Detect which cell encompasses the target text, then output its [X, Y] center coordinate. 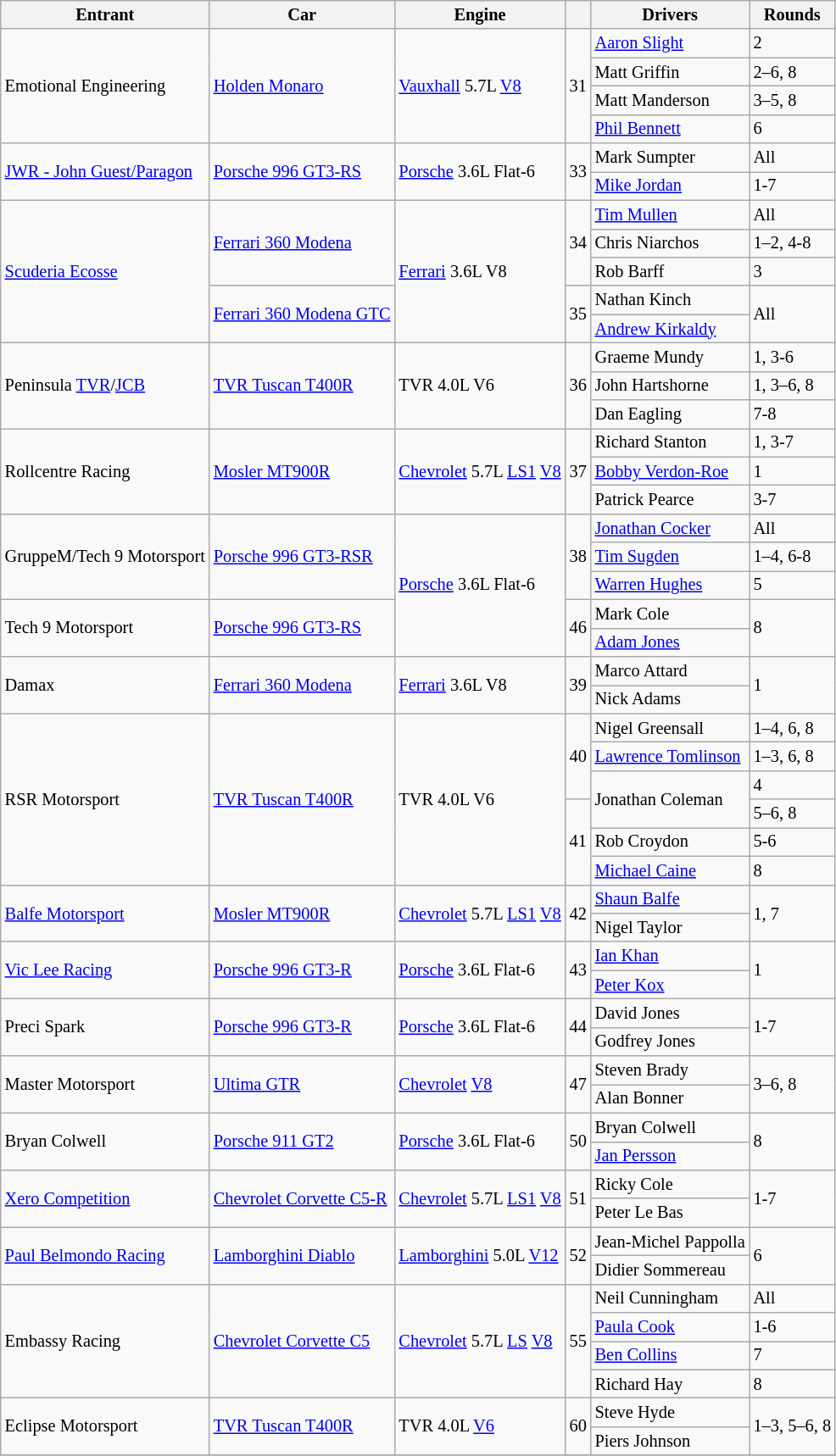
Phil Bennett [670, 129]
35 [578, 314]
Steven Brady [670, 1070]
Master Motorsport [105, 1085]
Tim Sugden [670, 557]
3–5, 8 [792, 100]
3 [792, 271]
Paula Cook [670, 1327]
David Jones [670, 1013]
Nathan Kinch [670, 300]
33 [578, 171]
Xero Competition [105, 1198]
Mark Cole [670, 614]
1-6 [792, 1327]
Vic Lee Racing [105, 970]
Damax [105, 685]
Peter Kox [670, 985]
Emotional Engineering [105, 86]
Ben Collins [670, 1355]
Rob Barff [670, 271]
Alan Bonner [670, 1098]
Neil Cunningham [670, 1298]
Nigel Taylor [670, 927]
Shaun Balfe [670, 899]
Paul Belmondo Racing [105, 1256]
Ian Khan [670, 956]
Richard Stanton [670, 442]
34 [578, 242]
Matt Griffin [670, 72]
1–2, 4-8 [792, 243]
55 [578, 1341]
Mark Sumpter [670, 158]
Nigel Greensall [670, 728]
Preci Spark [105, 1027]
Entrant [105, 14]
5 [792, 585]
Embassy Racing [105, 1341]
2–6, 8 [792, 72]
52 [578, 1256]
Holden Monaro [302, 86]
Steve Hyde [670, 1413]
Michael Caine [670, 870]
Lawrence Tomlinson [670, 756]
60 [578, 1427]
Jonathan Cocker [670, 528]
Andrew Kirkaldy [670, 329]
31 [578, 86]
1, 3-6 [792, 357]
JWR - John Guest/Paragon [105, 171]
Rounds [792, 14]
43 [578, 970]
47 [578, 1085]
1, 3-7 [792, 442]
Piers Johnson [670, 1441]
Dan Eagling [670, 414]
Mike Jordan [670, 186]
Drivers [670, 14]
Car [302, 14]
5-6 [792, 842]
38 [578, 556]
Chevrolet V8 [480, 1085]
Patrick Pearce [670, 499]
7-8 [792, 414]
Nick Adams [670, 699]
7 [792, 1355]
Matt Manderson [670, 100]
50 [578, 1141]
Porsche 996 GT3-RSR [302, 556]
Jan Persson [670, 1156]
GruppeM/Tech 9 Motorsport [105, 556]
Marco Attard [670, 670]
Didier Sommereau [670, 1270]
36 [578, 385]
Ferrari 360 Modena GTC [302, 314]
1, 7 [792, 914]
44 [578, 1027]
Ricky Cole [670, 1184]
Adam Jones [670, 642]
Eclipse Motorsport [105, 1427]
Tim Mullen [670, 214]
41 [578, 842]
42 [578, 914]
Engine [480, 14]
Jonathan Coleman [670, 798]
37 [578, 471]
Godfrey Jones [670, 1042]
1–3, 5–6, 8 [792, 1427]
Vauxhall 5.7L V8 [480, 86]
Aaron Slight [670, 43]
Bobby Verdon-Roe [670, 471]
John Hartshorne [670, 386]
1–3, 6, 8 [792, 756]
Lamborghini Diablo [302, 1256]
5–6, 8 [792, 814]
1, 3–6, 8 [792, 386]
1–4, 6, 8 [792, 728]
Warren Hughes [670, 585]
1–4, 6-8 [792, 557]
Chris Niarchos [670, 243]
Richard Hay [670, 1384]
Balfe Motorsport [105, 914]
3-7 [792, 499]
46 [578, 627]
Tech 9 Motorsport [105, 627]
2 [792, 43]
51 [578, 1198]
3–6, 8 [792, 1085]
Porsche 911 GT2 [302, 1141]
39 [578, 685]
Peter Le Bas [670, 1213]
Rob Croydon [670, 842]
Chevrolet 5.7L LS V8 [480, 1341]
4 [792, 785]
Peninsula TVR/JCB [105, 385]
RSR Motorsport [105, 799]
Chevrolet Corvette C5-R [302, 1198]
Scuderia Ecosse [105, 271]
Rollcentre Racing [105, 471]
Lamborghini 5.0L V12 [480, 1256]
Chevrolet Corvette C5 [302, 1341]
Ultima GTR [302, 1085]
Graeme Mundy [670, 357]
Jean-Michel Pappolla [670, 1242]
40 [578, 756]
